Extract the [x, y] coordinate from the center of the cell holding the provided text.  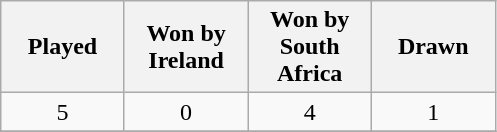
Played [63, 47]
4 [310, 112]
0 [186, 112]
Won byIreland [186, 47]
Drawn [433, 47]
Won bySouth Africa [310, 47]
5 [63, 112]
1 [433, 112]
